Locate the cell with the specified text and output its (x, y) center coordinate. 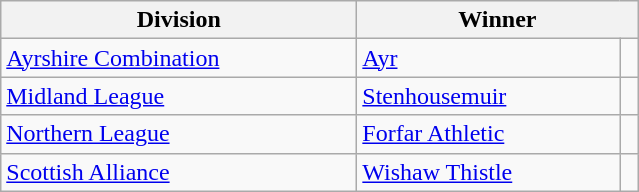
Midland League (179, 96)
Scottish Alliance (179, 172)
Division (179, 20)
Ayr (488, 58)
Northern League (179, 134)
Wishaw Thistle (488, 172)
Forfar Athletic (488, 134)
Ayrshire Combination (179, 58)
Stenhousemuir (488, 96)
Winner (498, 20)
